Return the (X, Y) coordinate for the center point of the cell that contains the specified text.  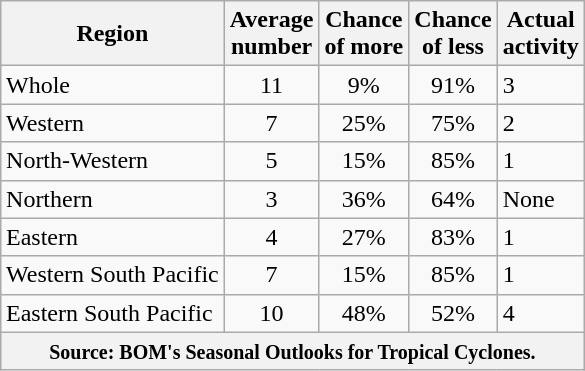
Eastern (113, 237)
Northern (113, 199)
Western (113, 123)
11 (272, 85)
48% (364, 313)
10 (272, 313)
Source: BOM's Seasonal Outlooks for Tropical Cyclones. (293, 351)
2 (540, 123)
Chanceof more (364, 34)
83% (453, 237)
Eastern South Pacific (113, 313)
North-Western (113, 161)
52% (453, 313)
Region (113, 34)
27% (364, 237)
Actualactivity (540, 34)
91% (453, 85)
None (540, 199)
64% (453, 199)
Chanceof less (453, 34)
25% (364, 123)
Whole (113, 85)
Western South Pacific (113, 275)
Averagenumber (272, 34)
36% (364, 199)
5 (272, 161)
75% (453, 123)
9% (364, 85)
